Determine the (x, y) coordinate at the center of the cell enclosing the given text.  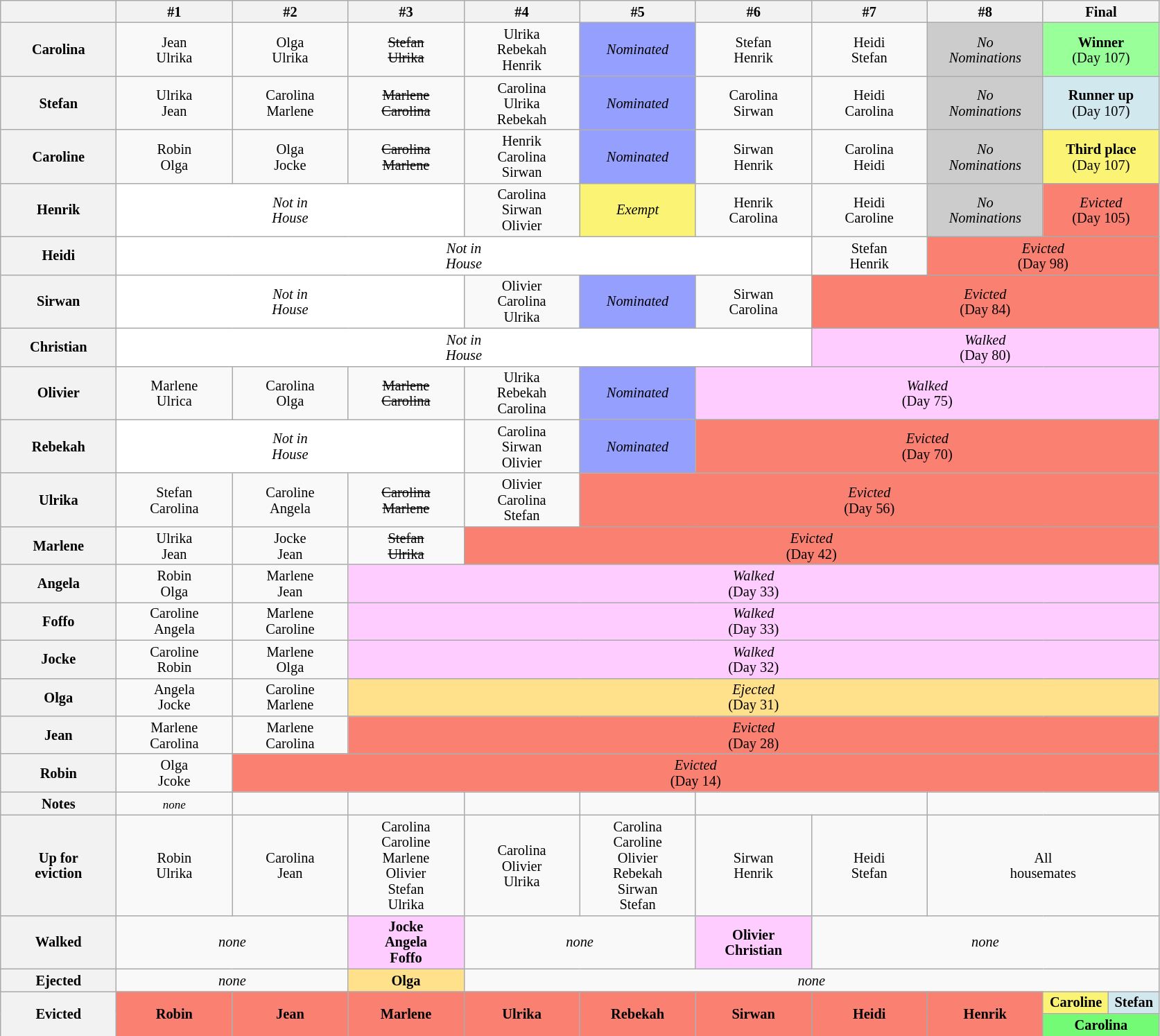
Evicted(Day 70) (927, 447)
HenrikCarolinaSirwan (521, 157)
OlivierChristian (753, 942)
JockeJean (290, 545)
Up foreviction (58, 865)
Evicted(Day 98) (1043, 255)
Winner(Day 107) (1101, 49)
MarleneOlga (290, 659)
OlgaUlrika (290, 49)
StefanCarolina (175, 499)
CarolineRobin (175, 659)
JeanUlrika (175, 49)
CarolinaOlivierUlrika (521, 865)
Walked(Day 80) (985, 347)
HenrikCarolina (753, 209)
Allhousemates (1043, 865)
Evicted(Day 84) (985, 301)
OlgaJcoke (175, 772)
Evicted(Day 14) (696, 772)
#2 (290, 11)
Ejected(Day 31) (754, 698)
#1 (175, 11)
CarolinaHeidi (869, 157)
Olivier (58, 392)
HeidiCaroline (869, 209)
CarolinaJean (290, 865)
Evicted(Day 28) (754, 735)
Walked(Day 32) (754, 659)
Third place(Day 107) (1101, 157)
Ejected (58, 980)
MarleneUlrica (175, 392)
Jocke (58, 659)
Evicted(Day 56) (869, 499)
Angela (58, 584)
CarolinaCarolineMarleneOlivierStefanUlrika (406, 865)
UlrikaRebekahHenrik (521, 49)
OlivierCarolinaUlrika (521, 301)
SirwanCarolina (753, 301)
#6 (753, 11)
OlivierCarolinaStefan (521, 499)
JockeAngelaFoffo (406, 942)
Evicted(Day 105) (1101, 209)
MarleneJean (290, 584)
Exempt (638, 209)
#5 (638, 11)
#7 (869, 11)
RobinUlrika (175, 865)
AngelaJocke (175, 698)
Christian (58, 347)
CarolinaUlrikaRebekah (521, 103)
CarolinaOlga (290, 392)
#4 (521, 11)
Final (1101, 11)
CarolineMarlene (290, 698)
Runner up(Day 107) (1101, 103)
CarolinaSirwan (753, 103)
Evicted (58, 1013)
Notes (58, 804)
#3 (406, 11)
Walked(Day 75) (927, 392)
#8 (985, 11)
Walked (58, 942)
MarleneCaroline (290, 621)
OlgaJocke (290, 157)
HeidiCarolina (869, 103)
CarolinaCarolineOlivierRebekahSirwanStefan (638, 865)
UlrikaRebekahCarolina (521, 392)
Evicted(Day 42) (811, 545)
Foffo (58, 621)
